Extract the [X, Y] coordinate from the center of the cell holding the provided text.  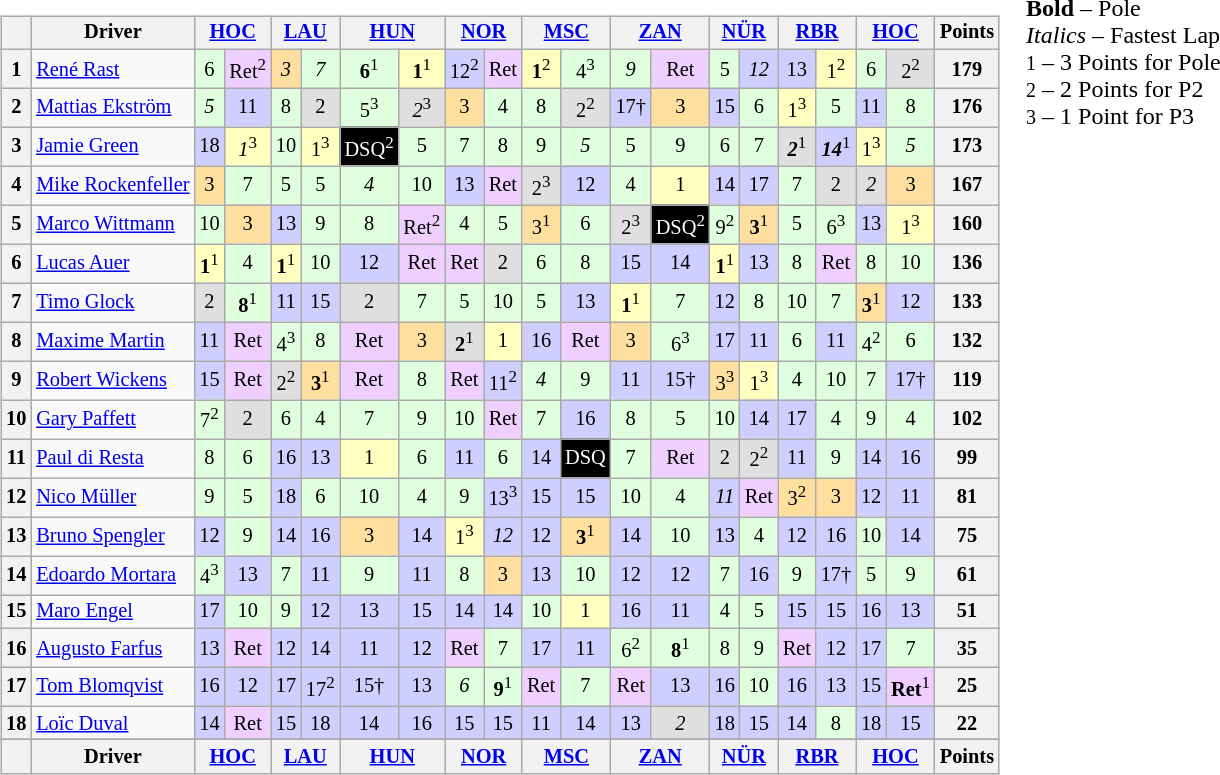
75 [967, 536]
51 [967, 612]
122 [464, 68]
42 [871, 342]
Maxime Martin [112, 342]
Mattias Ekström [112, 108]
Mike Rockenfeller [112, 186]
DSQ [585, 458]
Jamie Green [112, 146]
99 [967, 458]
Paul di Resta [112, 458]
160 [967, 224]
35 [967, 648]
Marco Wittmann [112, 224]
91 [504, 686]
Lucas Auer [112, 264]
Robert Wickens [112, 380]
102 [967, 420]
33 [725, 380]
172 [320, 686]
62 [631, 648]
53 [370, 108]
Timo Glock [112, 302]
72 [209, 420]
136 [967, 264]
Maro Engel [112, 612]
141 [836, 146]
Ret1 [910, 686]
Bruno Spengler [112, 536]
173 [967, 146]
32 [797, 498]
179 [967, 68]
Edoardo Mortara [112, 576]
Loïc Duval [112, 723]
Augusto Farfus [112, 648]
René Rast [112, 68]
Gary Paffett [112, 420]
167 [967, 186]
132 [967, 342]
92 [725, 224]
112 [504, 380]
Nico Müller [112, 498]
Tom Blomqvist [112, 686]
176 [967, 108]
25 [967, 686]
119 [967, 380]
